Search for the cell housing the specified text and yield its (X, Y) center coordinate. 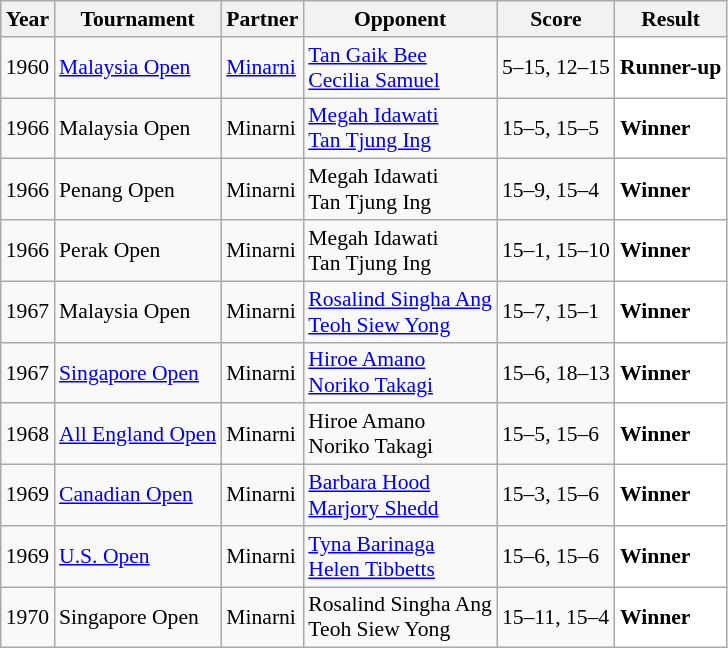
Penang Open (138, 190)
Tan Gaik Bee Cecilia Samuel (400, 68)
15–1, 15–10 (556, 250)
U.S. Open (138, 556)
Perak Open (138, 250)
Year (28, 19)
15–3, 15–6 (556, 496)
Barbara Hood Marjory Shedd (400, 496)
Canadian Open (138, 496)
15–5, 15–6 (556, 434)
15–9, 15–4 (556, 190)
Result (670, 19)
15–6, 15–6 (556, 556)
Opponent (400, 19)
15–7, 15–1 (556, 312)
Runner-up (670, 68)
15–6, 18–13 (556, 372)
Tyna Barinaga Helen Tibbetts (400, 556)
15–11, 15–4 (556, 618)
1960 (28, 68)
All England Open (138, 434)
Tournament (138, 19)
1968 (28, 434)
1970 (28, 618)
Score (556, 19)
5–15, 12–15 (556, 68)
Partner (262, 19)
15–5, 15–5 (556, 128)
